Identify which cell holds the provided text, then report its (X, Y) central coordinate. 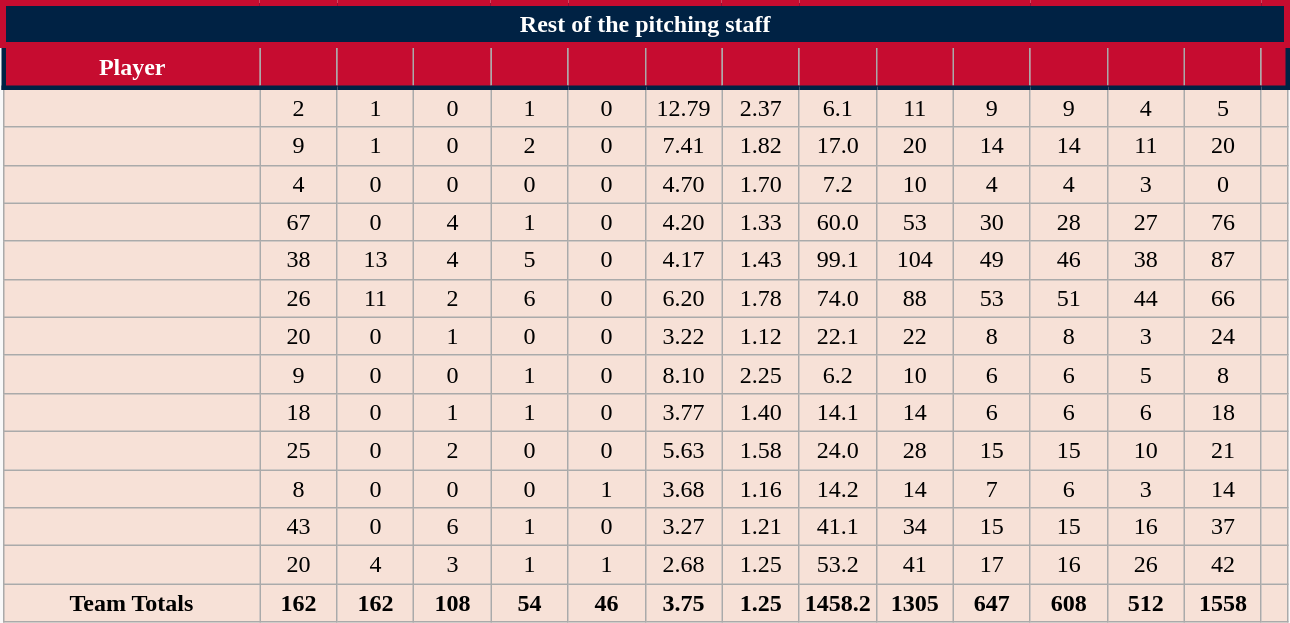
21 (1222, 450)
4.20 (684, 222)
22.1 (838, 336)
7.2 (838, 184)
1305 (914, 603)
41 (914, 565)
1.78 (760, 298)
1.58 (760, 450)
3.68 (684, 489)
24 (1222, 336)
108 (452, 603)
1.43 (760, 260)
3.27 (684, 527)
41.1 (838, 527)
74.0 (838, 298)
4.70 (684, 184)
5.63 (684, 450)
104 (914, 260)
512 (1146, 603)
30 (992, 222)
22 (914, 336)
17 (992, 565)
Player (132, 67)
3.77 (684, 412)
1.12 (760, 336)
60.0 (838, 222)
2.37 (760, 107)
608 (1068, 603)
Team Totals (132, 603)
24.0 (838, 450)
49 (992, 260)
51 (1068, 298)
7 (992, 489)
27 (1146, 222)
13 (376, 260)
37 (1222, 527)
4.17 (684, 260)
43 (298, 527)
6.2 (838, 374)
34 (914, 527)
1.40 (760, 412)
1.82 (760, 146)
44 (1146, 298)
Rest of the pitching staff (645, 24)
66 (1222, 298)
67 (298, 222)
1.21 (760, 527)
3.75 (684, 603)
88 (914, 298)
17.0 (838, 146)
1.16 (760, 489)
76 (1222, 222)
2.25 (760, 374)
3.22 (684, 336)
14.1 (838, 412)
647 (992, 603)
1.70 (760, 184)
6.20 (684, 298)
7.41 (684, 146)
25 (298, 450)
1.33 (760, 222)
6.1 (838, 107)
99.1 (838, 260)
1558 (1222, 603)
54 (530, 603)
1458.2 (838, 603)
53.2 (838, 565)
42 (1222, 565)
2.68 (684, 565)
14.2 (838, 489)
87 (1222, 260)
12.79 (684, 107)
8.10 (684, 374)
